Capture the cell that displays the provided text and extract its [x, y] central coordinate. 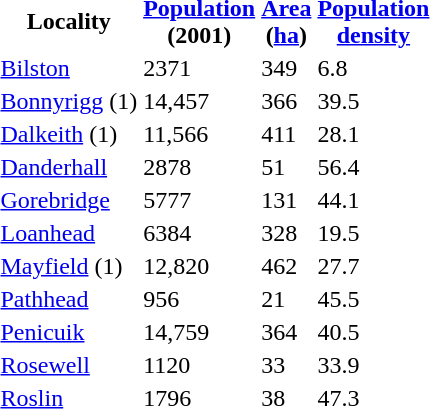
364 [286, 332]
349 [286, 68]
2371 [200, 68]
14,759 [200, 332]
328 [286, 233]
366 [286, 101]
11,566 [200, 134]
2878 [200, 167]
6384 [200, 233]
411 [286, 134]
33 [286, 365]
462 [286, 266]
12,820 [200, 266]
1120 [200, 365]
131 [286, 200]
21 [286, 299]
956 [200, 299]
51 [286, 167]
5777 [200, 200]
14,457 [200, 101]
